For the text-containing cell, return its midpoint in (x, y) coordinate format. 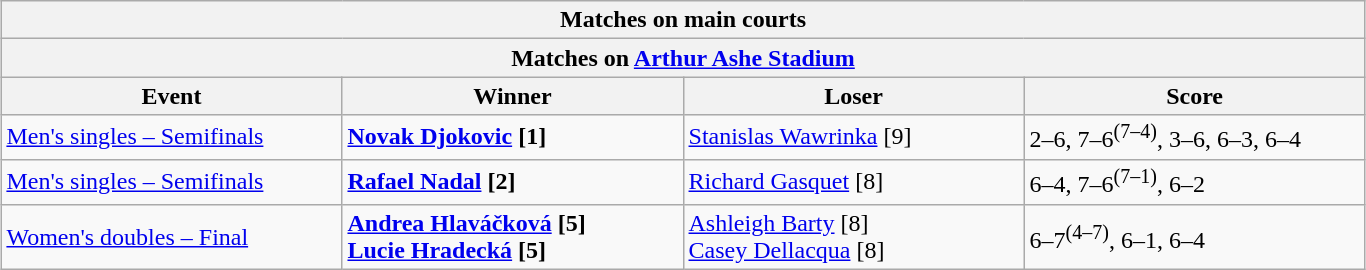
Andrea Hlaváčková [5] Lucie Hradecká [5] (512, 236)
2–6, 7–6(7–4), 3–6, 6–3, 6–4 (1194, 138)
Rafael Nadal [2] (512, 182)
6–4, 7–6(7–1), 6–2 (1194, 182)
Loser (854, 96)
Stanislas Wawrinka [9] (854, 138)
Ashleigh Barty [8] Casey Dellacqua [8] (854, 236)
Novak Djokovic [1] (512, 138)
6–7(4–7), 6–1, 6–4 (1194, 236)
Women's doubles – Final (172, 236)
Event (172, 96)
Score (1194, 96)
Matches on main courts (683, 20)
Winner (512, 96)
Matches on Arthur Ashe Stadium (683, 58)
Richard Gasquet [8] (854, 182)
